Find where the given text appears and provide that cell's center as (x, y) coordinate. 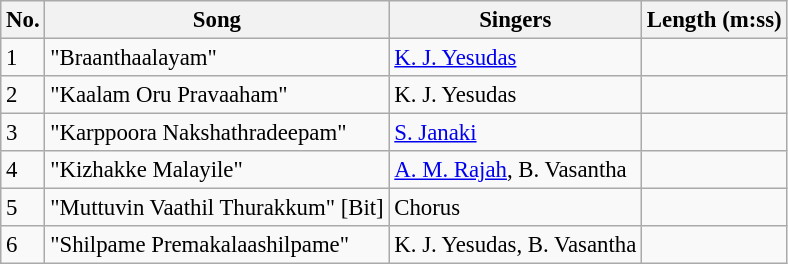
6 (23, 245)
Singers (516, 20)
5 (23, 208)
"Kizhakke Malayile" (217, 170)
3 (23, 133)
Length (m:ss) (714, 20)
"Shilpame Premakalaashilpame" (217, 245)
A. M. Rajah, B. Vasantha (516, 170)
No. (23, 20)
"Muttuvin Vaathil Thurakkum" [Bit] (217, 208)
K. J. Yesudas, B. Vasantha (516, 245)
4 (23, 170)
1 (23, 58)
Chorus (516, 208)
S. Janaki (516, 133)
"Karppoora Nakshathradeepam" (217, 133)
Song (217, 20)
"Braanthaalayam" (217, 58)
2 (23, 95)
"Kaalam Oru Pravaaham" (217, 95)
